Extract the [x, y] coordinate from the center of the cell holding the provided text.  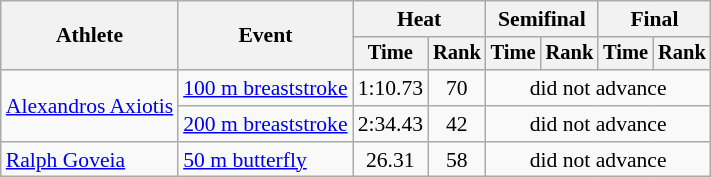
100 m breaststroke [265, 88]
42 [457, 124]
Alexandros Axiotis [90, 106]
Final [654, 19]
Event [265, 36]
2:34.43 [390, 124]
Semifinal [542, 19]
70 [457, 88]
Athlete [90, 36]
200 m breaststroke [265, 124]
Heat [420, 19]
1:10.73 [390, 88]
